Search for the cell housing the specified text and yield its [X, Y] center coordinate. 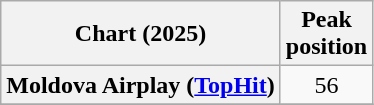
Peakposition [326, 34]
56 [326, 85]
Moldova Airplay (TopHit) [141, 85]
Chart (2025) [141, 34]
